Return the (X, Y) coordinate for the center point of the cell that contains the specified text.  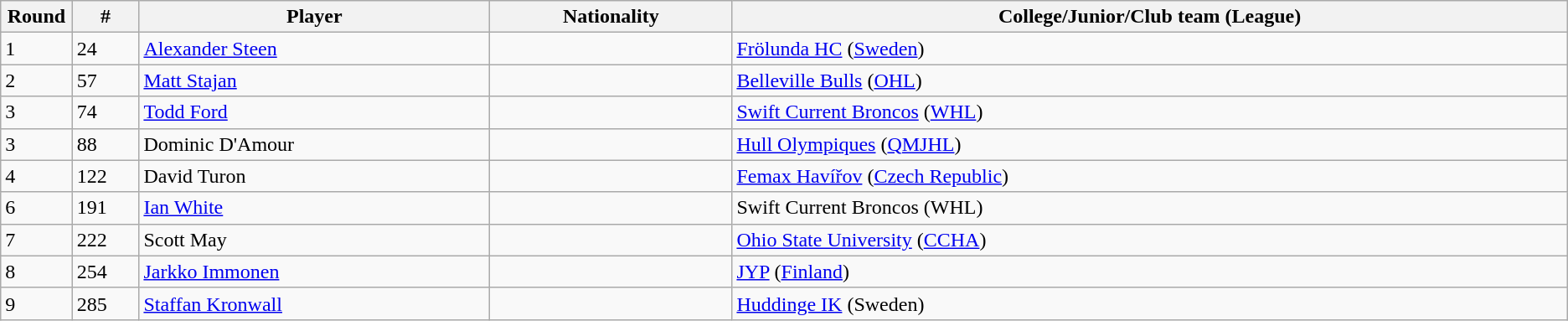
Dominic D'Amour (315, 144)
Scott May (315, 240)
88 (106, 144)
Hull Olympiques (QMJHL) (1149, 144)
Round (37, 17)
254 (106, 272)
Matt Stajan (315, 80)
Staffan Kronwall (315, 303)
6 (37, 208)
57 (106, 80)
8 (37, 272)
2 (37, 80)
24 (106, 49)
Ian White (315, 208)
Nationality (611, 17)
Huddinge IK (Sweden) (1149, 303)
Jarkko Immonen (315, 272)
Player (315, 17)
74 (106, 112)
Belleville Bulls (OHL) (1149, 80)
122 (106, 176)
Ohio State University (CCHA) (1149, 240)
College/Junior/Club team (League) (1149, 17)
Alexander Steen (315, 49)
7 (37, 240)
Femax Havířov (Czech Republic) (1149, 176)
Frölunda HC (Sweden) (1149, 49)
# (106, 17)
David Turon (315, 176)
9 (37, 303)
285 (106, 303)
4 (37, 176)
222 (106, 240)
191 (106, 208)
JYP (Finland) (1149, 272)
Todd Ford (315, 112)
1 (37, 49)
